Find where the given text appears and provide that cell's center as (X, Y) coordinate. 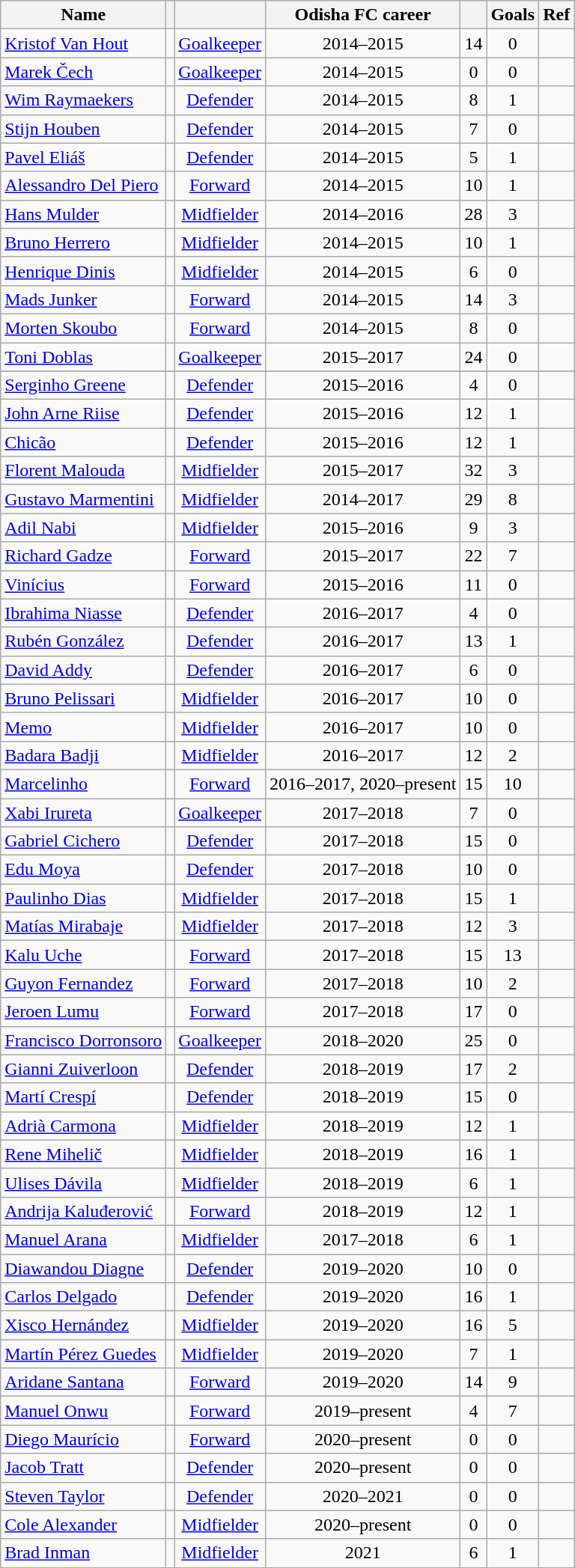
24 (473, 357)
Pavel Eliáš (84, 157)
29 (473, 499)
Wim Raymaekers (84, 100)
Steven Taylor (84, 1496)
Florent Malouda (84, 471)
Edu Moya (84, 870)
Adil Nabi (84, 528)
2020–2021 (362, 1496)
Name (84, 15)
Gustavo Marmentini (84, 499)
Memo (84, 727)
28 (473, 214)
Serginho Greene (84, 385)
32 (473, 471)
2014–2017 (362, 499)
Andrija Kaluđerović (84, 1211)
2016–2017, 2020–present (362, 784)
Diego Maurício (84, 1439)
Stijn Houben (84, 129)
Henrique Dinis (84, 271)
Gabriel Cichero (84, 841)
John Arne Riise (84, 414)
Martí Crespí (84, 1097)
Jeroen Lumu (84, 1012)
Matías Mirabaje (84, 927)
Brad Inman (84, 1553)
Ref (557, 15)
Diawandou Diagne (84, 1269)
Rubén González (84, 641)
Manuel Arana (84, 1239)
2014–2016 (362, 214)
Bruno Herrero (84, 242)
Mads Junker (84, 299)
Marek Čech (84, 72)
2021 (362, 1553)
Cole Alexander (84, 1525)
Xabi Irureta (84, 812)
Toni Doblas (84, 357)
Kalu Uche (84, 955)
Badara Badji (84, 755)
11 (473, 585)
Paulinho Dias (84, 898)
Xisco Hernández (84, 1326)
Manuel Onwu (84, 1411)
Martín Pérez Guedes (84, 1354)
David Addy (84, 670)
25 (473, 1040)
Richard Gadze (84, 556)
Marcelinho (84, 784)
Bruno Pelissari (84, 698)
22 (473, 556)
2018–2020 (362, 1040)
Aridane Santana (84, 1382)
Kristof Van Hout (84, 43)
Morten Skoubo (84, 328)
Goals (513, 15)
Odisha FC career (362, 15)
Rene Mihelič (84, 1154)
Ulises Dávila (84, 1183)
Alessandro Del Piero (84, 186)
Gianni Zuiverloon (84, 1069)
Ibrahima Niasse (84, 613)
2019–present (362, 1411)
Jacob Tratt (84, 1468)
Hans Mulder (84, 214)
Adrià Carmona (84, 1126)
Guyon Fernandez (84, 983)
Francisco Dorronsoro (84, 1040)
Vinícius (84, 585)
Chicão (84, 442)
Carlos Delgado (84, 1297)
